Pinpoint the cell where the given text exists, returning its (X, Y) midpoint coordinate. 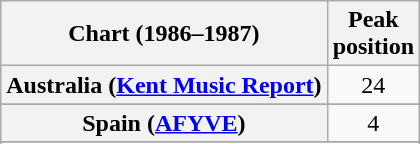
Peakposition (373, 34)
Australia (Kent Music Report) (164, 85)
Spain (AFYVE) (164, 123)
24 (373, 85)
4 (373, 123)
Chart (1986–1987) (164, 34)
